Detect which cell encompasses the target text, then output its [X, Y] center coordinate. 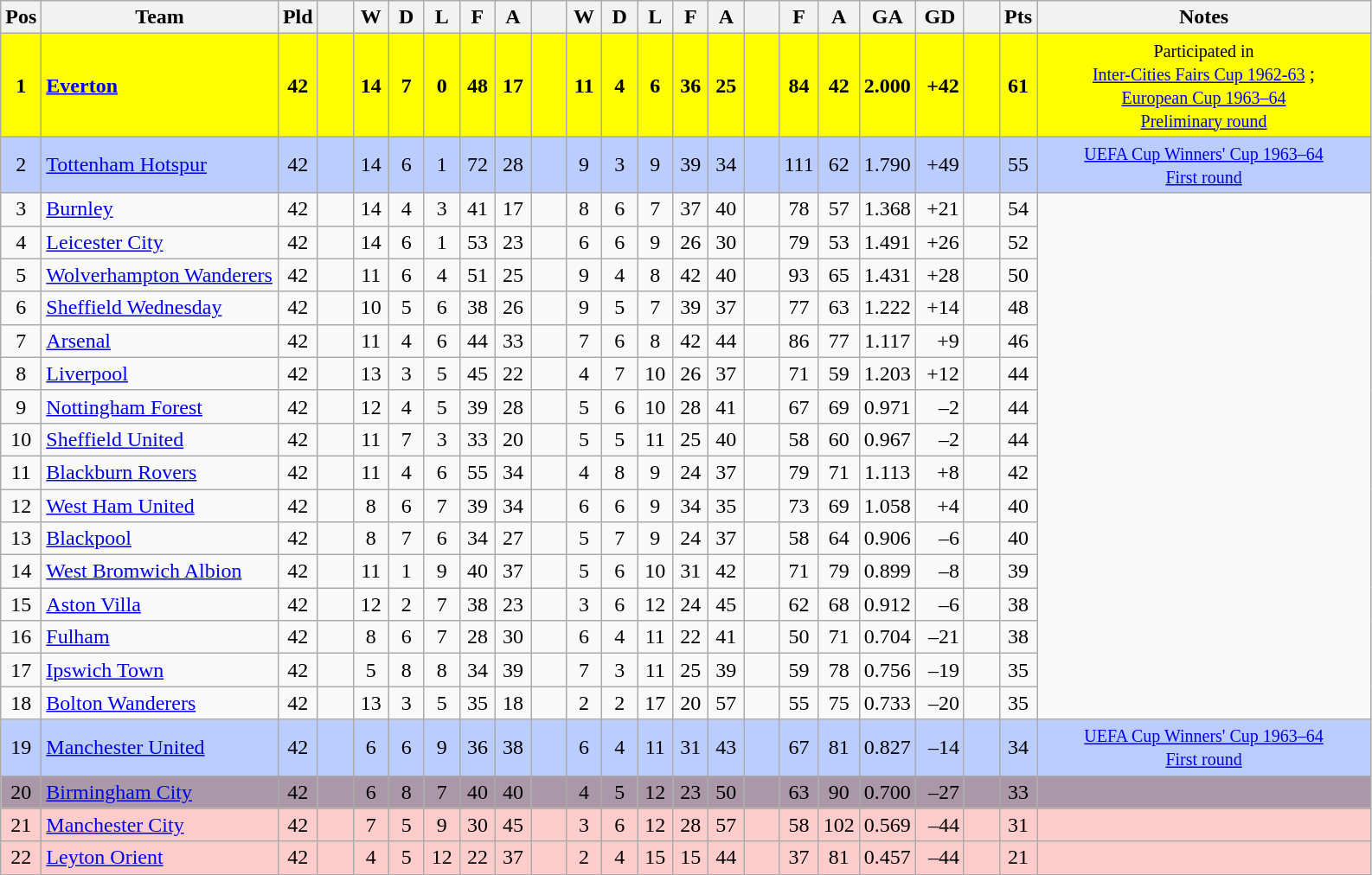
90 [839, 792]
Burnley [160, 209]
52 [1017, 242]
Sheffield United [160, 439]
27 [512, 539]
102 [839, 825]
Liverpool [160, 374]
1.491 [888, 242]
64 [839, 539]
1.113 [888, 472]
Arsenal [160, 341]
0.733 [888, 703]
1.117 [888, 341]
Ipswich Town [160, 670]
1.790 [888, 164]
75 [839, 703]
Wolverhampton Wanderers [160, 275]
–20 [939, 703]
111 [799, 164]
Nottingham Forest [160, 406]
1.431 [888, 275]
–14 [939, 747]
Pts [1017, 17]
65 [839, 275]
0.967 [888, 439]
Leyton Orient [160, 858]
0.704 [888, 637]
+28 [939, 275]
Aston Villa [160, 604]
54 [1017, 209]
Bolton Wanderers [160, 703]
51 [478, 275]
Sheffield Wednesday [160, 308]
–21 [939, 637]
1.058 [888, 506]
0.700 [888, 792]
West Bromwich Albion [160, 572]
GD [939, 17]
16 [21, 637]
Manchester City [160, 825]
61 [1017, 85]
+26 [939, 242]
43 [727, 747]
Manchester United [160, 747]
1.203 [888, 374]
0.906 [888, 539]
–8 [939, 572]
0.827 [888, 747]
Everton [160, 85]
93 [799, 275]
72 [478, 164]
0 [441, 85]
Blackpool [160, 539]
Leicester City [160, 242]
+14 [939, 308]
Pld [298, 17]
2.000 [888, 85]
Participated in Inter-Cities Fairs Cup 1962-63 ;European Cup 1963–64Preliminary round [1204, 85]
GA [888, 17]
+21 [939, 209]
0.569 [888, 825]
Pos [21, 17]
0.457 [888, 858]
73 [799, 506]
+42 [939, 85]
+8 [939, 472]
Blackburn Rovers [160, 472]
84 [799, 85]
Tottenham Hotspur [160, 164]
+12 [939, 374]
0.912 [888, 604]
–27 [939, 792]
+9 [939, 341]
West Ham United [160, 506]
1.222 [888, 308]
19 [21, 747]
–19 [939, 670]
60 [839, 439]
Team [160, 17]
Fulham [160, 637]
86 [799, 341]
68 [839, 604]
1.368 [888, 209]
Notes [1204, 17]
Birmingham City [160, 792]
0.899 [888, 572]
0.971 [888, 406]
+4 [939, 506]
0.756 [888, 670]
+49 [939, 164]
46 [1017, 341]
